Search for the cell housing the specified text and yield its (x, y) center coordinate. 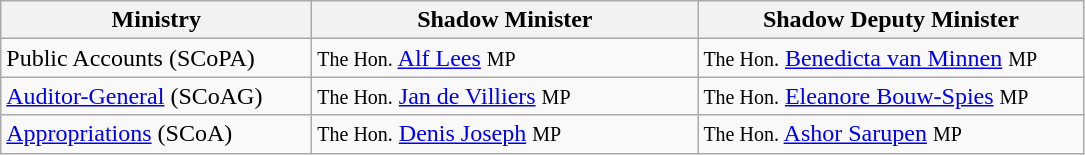
Appropriations (SCoA) (156, 134)
The Hon. Denis Joseph MP (505, 134)
Auditor-General (SCoAG) (156, 96)
Ministry (156, 20)
Shadow Deputy Minister (891, 20)
The Hon. Benedicta van Minnen MP (891, 58)
The Hon. Jan de Villiers MP (505, 96)
Public Accounts (SCoPA) (156, 58)
The Hon. Eleanore Bouw-Spies MP (891, 96)
The Hon. Alf Lees MP (505, 58)
The Hon. Ashor Sarupen MP (891, 134)
Shadow Minister (505, 20)
